From the cell containing the given text, extract its center point as (x, y) coordinate. 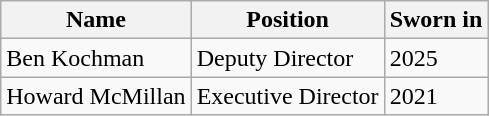
2025 (436, 58)
Howard McMillan (96, 96)
Name (96, 20)
Sworn in (436, 20)
Ben Kochman (96, 58)
Executive Director (288, 96)
2021 (436, 96)
Deputy Director (288, 58)
Position (288, 20)
